Identify which cell holds the provided text, then report its [x, y] central coordinate. 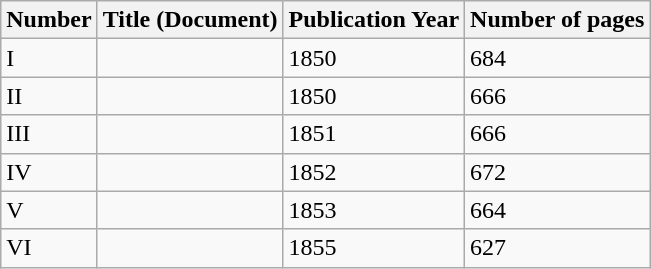
627 [558, 248]
Number of pages [558, 20]
VI [49, 248]
I [49, 58]
1851 [374, 134]
1855 [374, 248]
664 [558, 210]
Title (Document) [190, 20]
Publication Year [374, 20]
IV [49, 172]
II [49, 96]
Number [49, 20]
684 [558, 58]
III [49, 134]
V [49, 210]
1853 [374, 210]
1852 [374, 172]
672 [558, 172]
